Capture the cell that displays the provided text and extract its [X, Y] central coordinate. 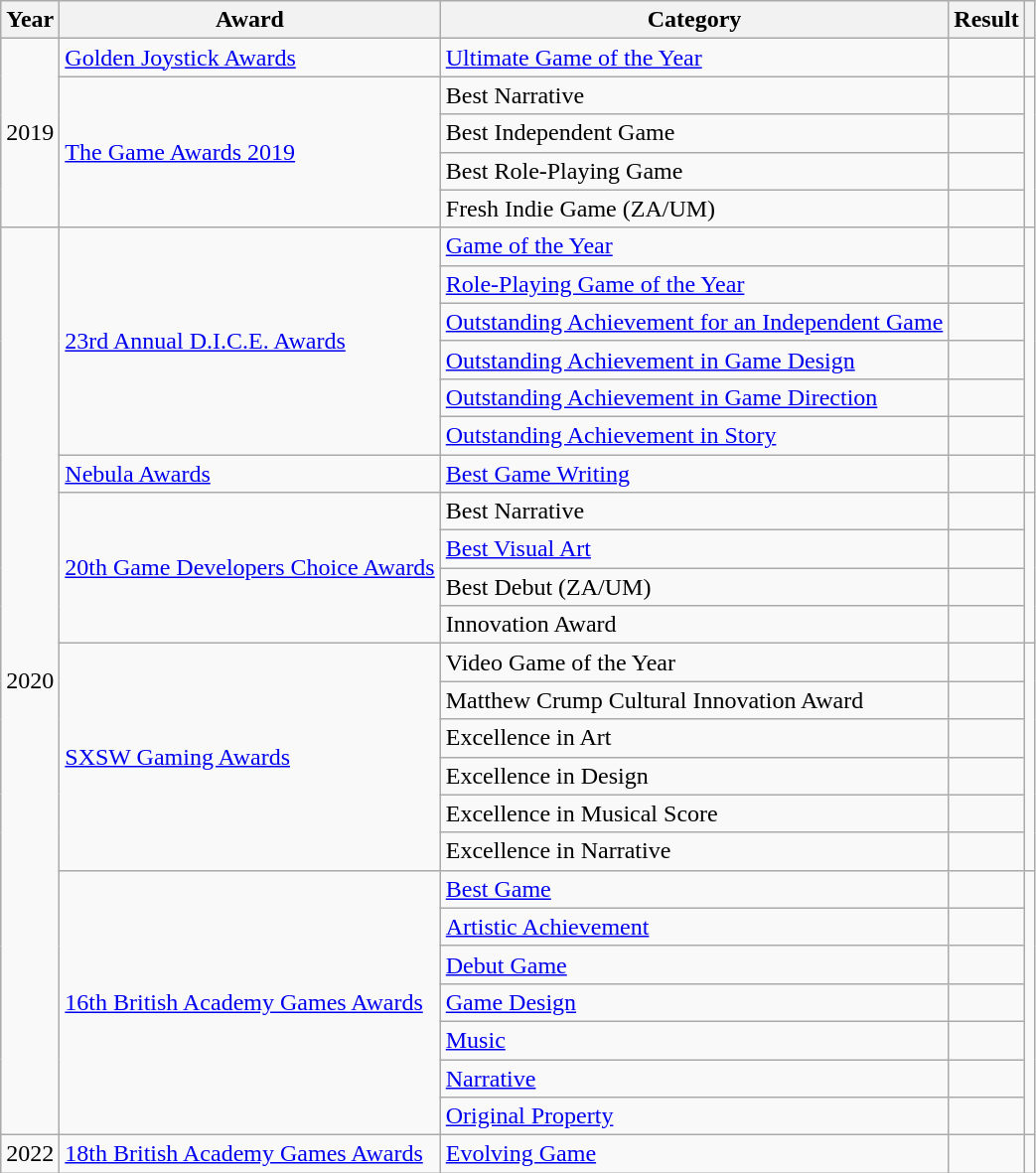
Excellence in Musical Score [694, 813]
Golden Joystick Awards [250, 58]
Outstanding Achievement for an Independent Game [694, 322]
Music [694, 1040]
Evolving Game [694, 1154]
Best Debut (ZA/UM) [694, 587]
Best Visual Art [694, 549]
Best Role-Playing Game [694, 171]
Role-Playing Game of the Year [694, 284]
Best Game Writing [694, 474]
Narrative [694, 1078]
Video Game of the Year [694, 662]
Artistic Achievement [694, 927]
2020 [30, 681]
Debut Game [694, 964]
Best Game [694, 889]
Best Independent Game [694, 133]
SXSW Gaming Awards [250, 757]
20th Game Developers Choice Awards [250, 568]
Result [986, 20]
Outstanding Achievement in Game Design [694, 360]
23rd Annual D.I.C.E. Awards [250, 341]
Outstanding Achievement in Story [694, 435]
The Game Awards 2019 [250, 152]
Innovation Award [694, 625]
16th British Academy Games Awards [250, 1002]
Year [30, 20]
Game of the Year [694, 246]
2022 [30, 1154]
Ultimate Game of the Year [694, 58]
Excellence in Narrative [694, 851]
Original Property [694, 1116]
Nebula Awards [250, 474]
Matthew Crump Cultural Innovation Award [694, 700]
2019 [30, 133]
Outstanding Achievement in Game Direction [694, 397]
Category [694, 20]
Excellence in Art [694, 738]
18th British Academy Games Awards [250, 1154]
Award [250, 20]
Game Design [694, 1002]
Fresh Indie Game (ZA/UM) [694, 209]
Excellence in Design [694, 776]
